Scan for the cell matching the given text and deliver its [X, Y] coordinate at center. 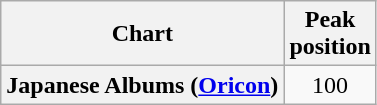
100 [330, 85]
Peakposition [330, 34]
Japanese Albums (Oricon) [142, 85]
Chart [142, 34]
